Extract the [x, y] coordinate from the center of the cell holding the provided text.  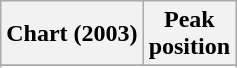
Peakposition [189, 34]
Chart (2003) [72, 34]
